From the cell containing the given text, extract its center point as [x, y] coordinate. 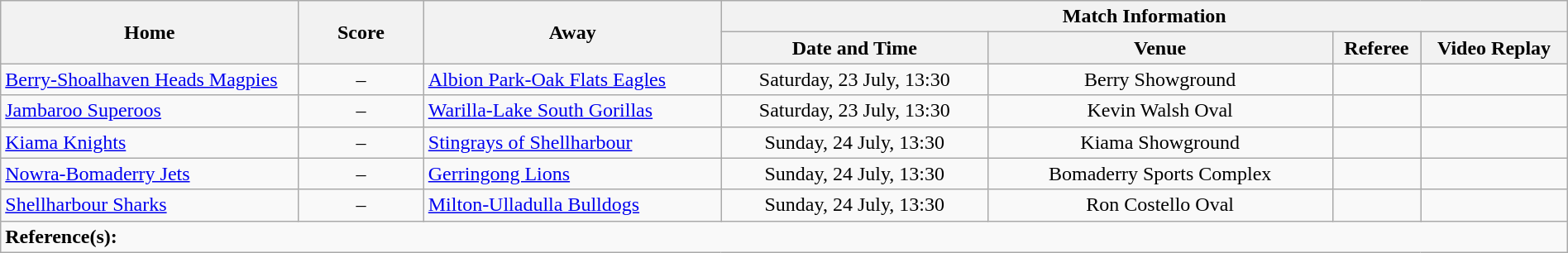
Ron Costello Oval [1159, 205]
Kiama Knights [150, 142]
Kevin Walsh Oval [1159, 111]
Away [572, 32]
Venue [1159, 48]
Berry-Shoalhaven Heads Magpies [150, 79]
Jambaroo Superoos [150, 111]
Nowra-Bomaderry Jets [150, 174]
Albion Park-Oak Flats Eagles [572, 79]
Bomaderry Sports Complex [1159, 174]
Kiama Showground [1159, 142]
Warilla-Lake South Gorillas [572, 111]
Referee [1376, 48]
Date and Time [854, 48]
Match Information [1145, 17]
Score [361, 32]
Milton-Ulladulla Bulldogs [572, 205]
Home [150, 32]
Berry Showground [1159, 79]
Stingrays of Shellharbour [572, 142]
Shellharbour Sharks [150, 205]
Reference(s): [784, 236]
Video Replay [1494, 48]
Gerringong Lions [572, 174]
